Provide the (x, y) coordinate of the cell's center where the given text is located.  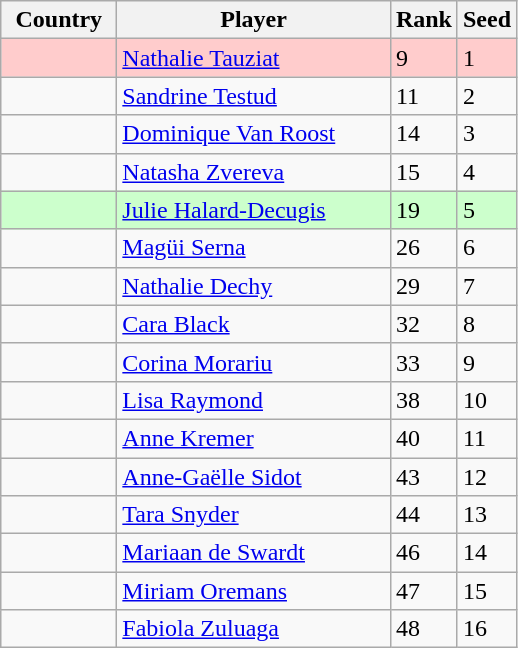
Miriam Oremans (254, 591)
16 (486, 629)
Anne-Gaëlle Sidot (254, 477)
44 (424, 515)
48 (424, 629)
38 (424, 400)
8 (486, 324)
26 (424, 248)
Cara Black (254, 324)
Country (59, 20)
40 (424, 438)
33 (424, 362)
4 (486, 172)
19 (424, 210)
3 (486, 134)
Fabiola Zuluaga (254, 629)
Corina Morariu (254, 362)
Mariaan de Swardt (254, 553)
43 (424, 477)
10 (486, 400)
6 (486, 248)
5 (486, 210)
Sandrine Testud (254, 96)
32 (424, 324)
Tara Snyder (254, 515)
Rank (424, 20)
46 (424, 553)
29 (424, 286)
2 (486, 96)
Anne Kremer (254, 438)
Magüi Serna (254, 248)
Dominique Van Roost (254, 134)
Lisa Raymond (254, 400)
Seed (486, 20)
12 (486, 477)
Nathalie Dechy (254, 286)
Julie Halard-Decugis (254, 210)
47 (424, 591)
Player (254, 20)
Nathalie Tauziat (254, 58)
1 (486, 58)
13 (486, 515)
Natasha Zvereva (254, 172)
7 (486, 286)
